From the cell containing the given text, extract its center point as (x, y) coordinate. 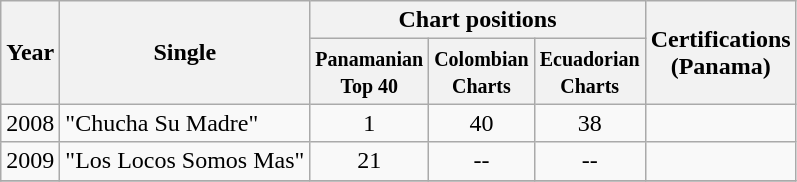
Chart positions (478, 20)
"Los Locos Somos Mas" (185, 161)
Year (30, 52)
38 (590, 123)
21 (370, 161)
Certifications(Panama) (720, 52)
Ecuadorian Charts (590, 72)
Single (185, 52)
Panamanian Top 40 (370, 72)
2008 (30, 123)
"Chucha Su Madre" (185, 123)
1 (370, 123)
2009 (30, 161)
Colombian Charts (482, 72)
40 (482, 123)
